Find where the given text appears and provide that cell's center as [X, Y] coordinate. 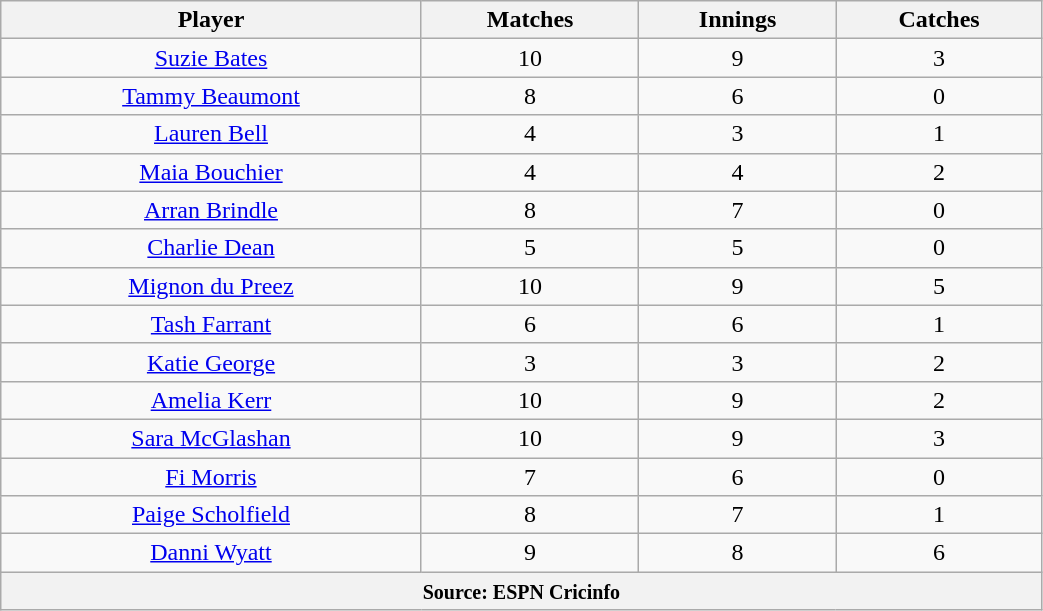
Maia Bouchier [211, 172]
Source: ESPN Cricinfo [522, 591]
Innings [738, 20]
Catches [939, 20]
Arran Brindle [211, 210]
Paige Scholfield [211, 515]
Katie George [211, 362]
Danni Wyatt [211, 553]
Player [211, 20]
Lauren Bell [211, 134]
Matches [530, 20]
Charlie Dean [211, 248]
Mignon du Preez [211, 286]
Amelia Kerr [211, 400]
Sara McGlashan [211, 438]
Fi Morris [211, 477]
Tammy Beaumont [211, 96]
Tash Farrant [211, 324]
Suzie Bates [211, 58]
